Capture the cell that displays the provided text and extract its (X, Y) central coordinate. 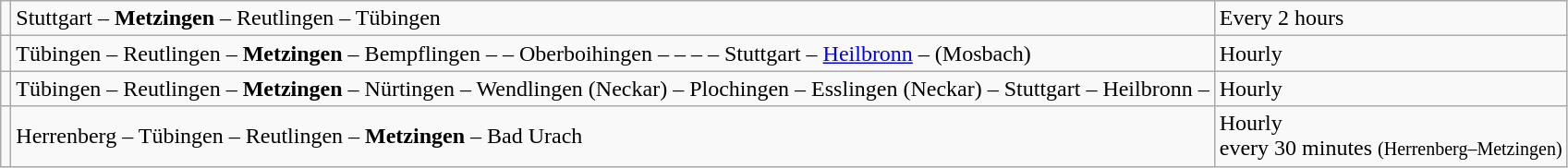
Tübingen – Reutlingen – Metzingen – Bempflingen – – Oberboihingen – – – – Stuttgart – Heilbronn – (Mosbach) (613, 54)
Tübingen – Reutlingen – Metzingen – Nürtingen – Wendlingen (Neckar) – Plochingen – Esslingen (Neckar) – Stuttgart – Heilbronn – (613, 89)
Every 2 hours (1391, 18)
Herrenberg – Tübingen – Reutlingen – Metzingen – Bad Urach (613, 137)
Stuttgart – Metzingen – Reutlingen – Tübingen (613, 18)
Hourlyevery 30 minutes (Herrenberg–Metzingen) (1391, 137)
